From the cell containing the given text, extract its center point as [X, Y] coordinate. 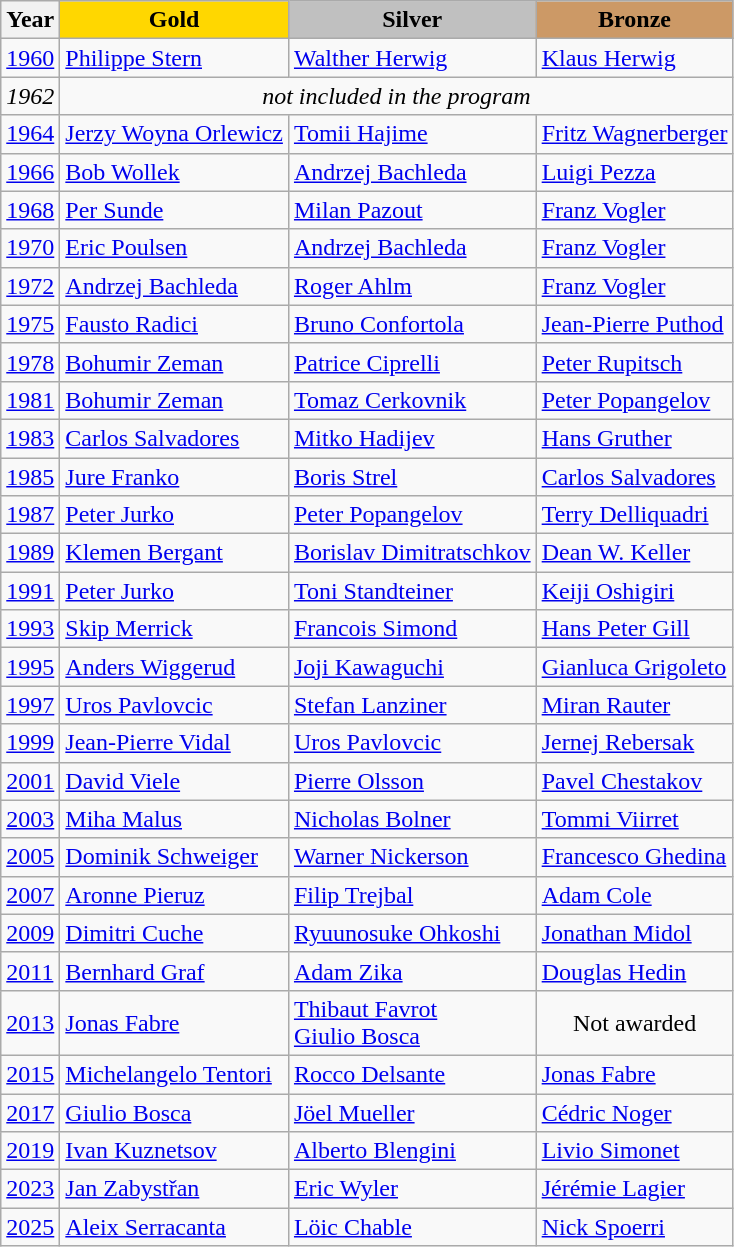
Francois Simond [412, 629]
Jonathan Midol [634, 933]
2009 [30, 933]
Peter Rupitsch [634, 362]
Eric Poulsen [174, 248]
2005 [30, 857]
Rocco Delsante [412, 1074]
Jean-Pierre Puthod [634, 324]
Milan Pazout [412, 210]
Pavel Chestakov [634, 781]
1962 [30, 96]
Not awarded [634, 1022]
1981 [30, 400]
Giulio Bosca [174, 1113]
Walther Herwig [412, 58]
Stefan Lanziner [412, 705]
Roger Ahlm [412, 286]
Miran Rauter [634, 705]
1968 [30, 210]
1999 [30, 743]
Warner Nickerson [412, 857]
Bernhard Graf [174, 971]
Bruno Confortola [412, 324]
1991 [30, 591]
Jöel Mueller [412, 1113]
Gianluca Grigoleto [634, 667]
2001 [30, 781]
Anders Wiggerud [174, 667]
Toni Standteiner [412, 591]
Year [30, 20]
Ivan Kuznetsov [174, 1151]
Cédric Noger [634, 1113]
Hans Gruther [634, 438]
Tommi Viirret [634, 819]
Jure Franko [174, 477]
Keiji Oshigiri [634, 591]
Löic Chable [412, 1227]
Skip Merrick [174, 629]
Dean W. Keller [634, 553]
2013 [30, 1022]
2015 [30, 1074]
1995 [30, 667]
1997 [30, 705]
Patrice Ciprelli [412, 362]
Silver [412, 20]
Gold [174, 20]
Fritz Wagnerberger [634, 134]
2003 [30, 819]
Hans Peter Gill [634, 629]
Luigi Pezza [634, 172]
Adam Cole [634, 895]
2019 [30, 1151]
Tomaz Cerkovnik [412, 400]
Aleix Serracanta [174, 1227]
1966 [30, 172]
1983 [30, 438]
Dimitri Cuche [174, 933]
2023 [30, 1189]
Filip Trejbal [412, 895]
Terry Delliquadri [634, 515]
Pierre Olsson [412, 781]
Ryuunosuke Ohkoshi [412, 933]
2007 [30, 895]
Thibaut Favrot Giulio Bosca [412, 1022]
Philippe Stern [174, 58]
Livio Simonet [634, 1151]
Jerzy Woyna Orlewicz [174, 134]
Jean-Pierre Vidal [174, 743]
Douglas Hedin [634, 971]
Boris Strel [412, 477]
1987 [30, 515]
1975 [30, 324]
Mitko Hadijev [412, 438]
1972 [30, 286]
1970 [30, 248]
1993 [30, 629]
Per Sunde [174, 210]
Francesco Ghedina [634, 857]
Adam Zika [412, 971]
1985 [30, 477]
Jérémie Lagier [634, 1189]
Alberto Blengini [412, 1151]
Klaus Herwig [634, 58]
2011 [30, 971]
Nicholas Bolner [412, 819]
Fausto Radici [174, 324]
not included in the program [396, 96]
Bob Wollek [174, 172]
Tomii Hajime [412, 134]
1964 [30, 134]
Jan Zabystřan [174, 1189]
Eric Wyler [412, 1189]
1978 [30, 362]
2017 [30, 1113]
Klemen Bergant [174, 553]
Dominik Schweiger [174, 857]
Miha Malus [174, 819]
2025 [30, 1227]
1989 [30, 553]
Jernej Rebersak [634, 743]
1960 [30, 58]
Joji Kawaguchi [412, 667]
David Viele [174, 781]
Bronze [634, 20]
Aronne Pieruz [174, 895]
Nick Spoerri [634, 1227]
Michelangelo Tentori [174, 1074]
Borislav Dimitratschkov [412, 553]
